Identify which cell holds the provided text, then report its [x, y] central coordinate. 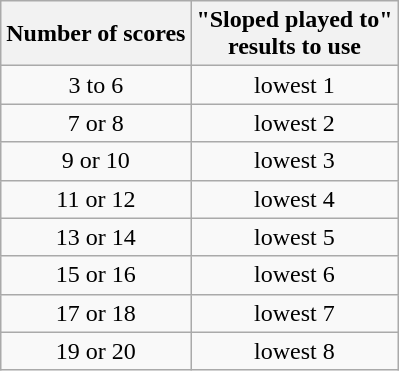
lowest 6 [294, 275]
15 or 16 [96, 275]
11 or 12 [96, 199]
lowest 3 [294, 161]
lowest 7 [294, 313]
lowest 1 [294, 85]
lowest 4 [294, 199]
"Sloped played to"results to use [294, 34]
lowest 5 [294, 237]
lowest 2 [294, 123]
Number of scores [96, 34]
lowest 8 [294, 351]
3 to 6 [96, 85]
13 or 14 [96, 237]
7 or 8 [96, 123]
9 or 10 [96, 161]
17 or 18 [96, 313]
19 or 20 [96, 351]
